Scan for the cell matching the given text and deliver its (x, y) coordinate at center. 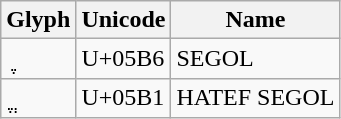
U+05B6 (124, 59)
U+05B1 (124, 98)
SEGOL (256, 59)
Name (256, 20)
Glyph (38, 20)
Unicode (124, 20)
HATEF SEGOL (256, 98)
ֱ (38, 98)
ֶ (38, 59)
